Identify which cell holds the provided text, then report its (x, y) central coordinate. 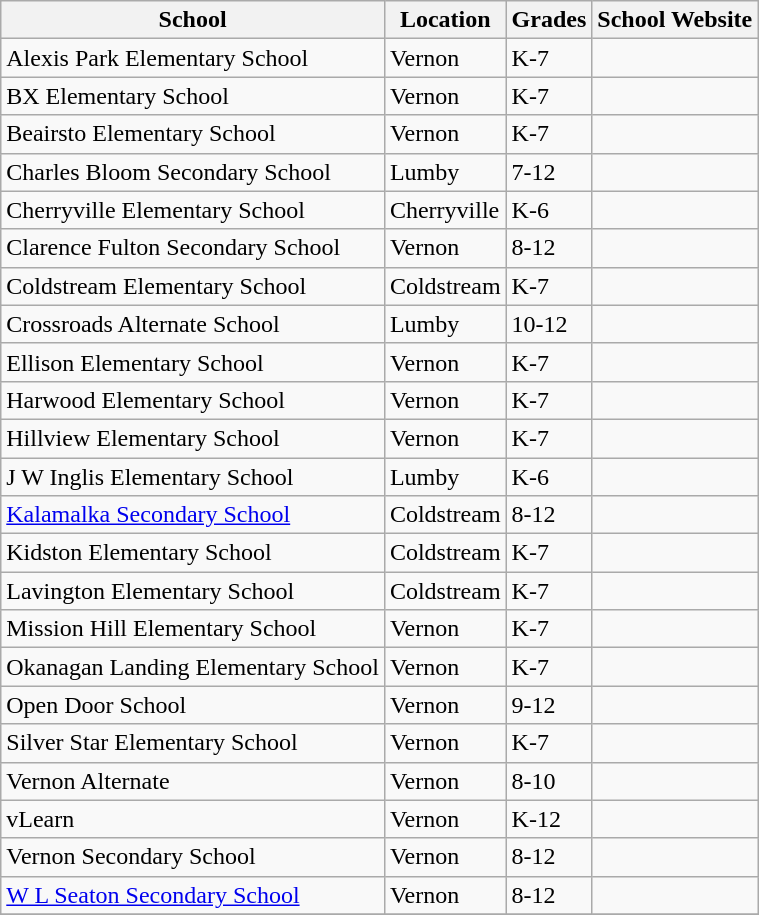
J W Inglis Elementary School (193, 477)
Silver Star Elementary School (193, 743)
W L Seaton Secondary School (193, 895)
Open Door School (193, 705)
8-10 (549, 781)
vLearn (193, 819)
Coldstream Elementary School (193, 286)
School Website (675, 20)
Ellison Elementary School (193, 362)
10-12 (549, 324)
Vernon Secondary School (193, 857)
School (193, 20)
Harwood Elementary School (193, 400)
Alexis Park Elementary School (193, 58)
Crossroads Alternate School (193, 324)
Kidston Elementary School (193, 553)
Vernon Alternate (193, 781)
7-12 (549, 172)
9-12 (549, 705)
Lavington Elementary School (193, 591)
Cherryville (445, 210)
Cherryville Elementary School (193, 210)
Grades (549, 20)
Clarence Fulton Secondary School (193, 248)
Charles Bloom Secondary School (193, 172)
Okanagan Landing Elementary School (193, 667)
Hillview Elementary School (193, 438)
Mission Hill Elementary School (193, 629)
Location (445, 20)
Beairsto Elementary School (193, 134)
K-12 (549, 819)
BX Elementary School (193, 96)
Kalamalka Secondary School (193, 515)
